Capture the cell that displays the provided text and extract its (X, Y) central coordinate. 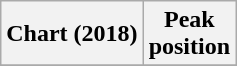
Peakposition (189, 34)
Chart (2018) (72, 34)
